Return [x, y] of the center of cell containing provided text 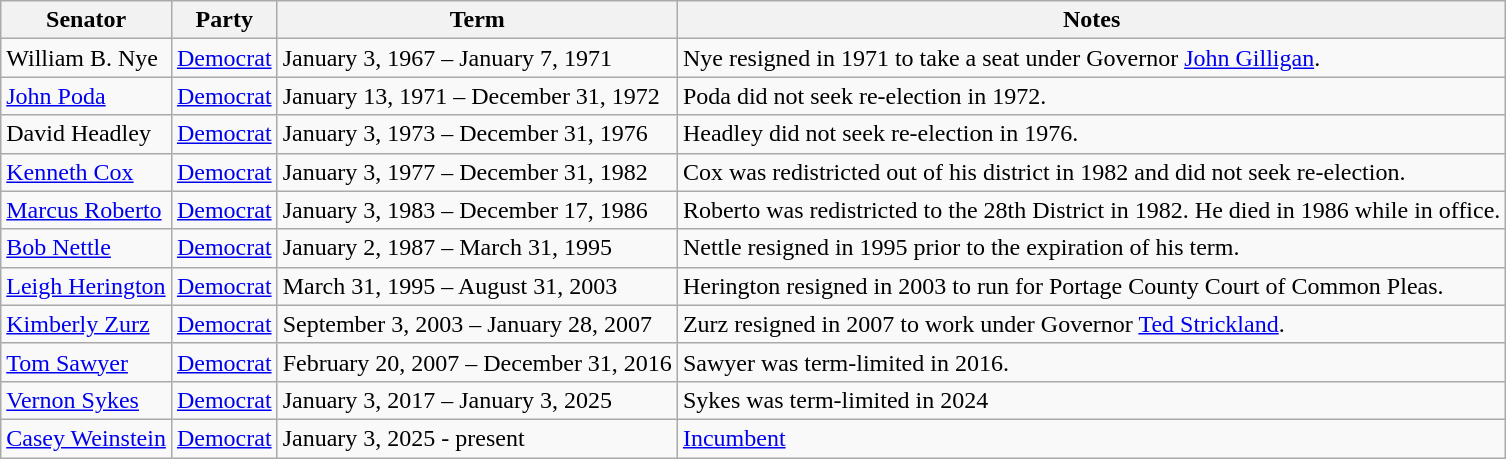
Bob Nettle [86, 248]
Poda did not seek re-election in 1972. [1091, 96]
Herington resigned in 2003 to run for Portage County Court of Common Pleas. [1091, 286]
Roberto was redistricted to the 28th District in 1982. He died in 1986 while in office. [1091, 210]
January 3, 1967 – January 7, 1971 [477, 58]
Vernon Sykes [86, 400]
David Headley [86, 134]
Notes [1091, 20]
March 31, 1995 – August 31, 2003 [477, 286]
Sawyer was term-limited in 2016. [1091, 362]
Sykes was term-limited in 2024 [1091, 400]
January 3, 1977 – December 31, 1982 [477, 172]
January 3, 2025 - present [477, 438]
January 13, 1971 – December 31, 1972 [477, 96]
Nettle resigned in 1995 prior to the expiration of his term. [1091, 248]
January 3, 1983 – December 17, 1986 [477, 210]
Headley did not seek re-election in 1976. [1091, 134]
Marcus Roberto [86, 210]
Kenneth Cox [86, 172]
Zurz resigned in 2007 to work under Governor Ted Strickland. [1091, 324]
Party [224, 20]
September 3, 2003 – January 28, 2007 [477, 324]
January 3, 1973 – December 31, 1976 [477, 134]
Incumbent [1091, 438]
January 3, 2017 – January 3, 2025 [477, 400]
January 2, 1987 – March 31, 1995 [477, 248]
Leigh Herington [86, 286]
Senator [86, 20]
Casey Weinstein [86, 438]
Kimberly Zurz [86, 324]
Cox was redistricted out of his district in 1982 and did not seek re-election. [1091, 172]
February 20, 2007 – December 31, 2016 [477, 362]
Tom Sawyer [86, 362]
Nye resigned in 1971 to take a seat under Governor John Gilligan. [1091, 58]
William B. Nye [86, 58]
Term [477, 20]
John Poda [86, 96]
